Pinpoint the cell where the given text exists, returning its (x, y) midpoint coordinate. 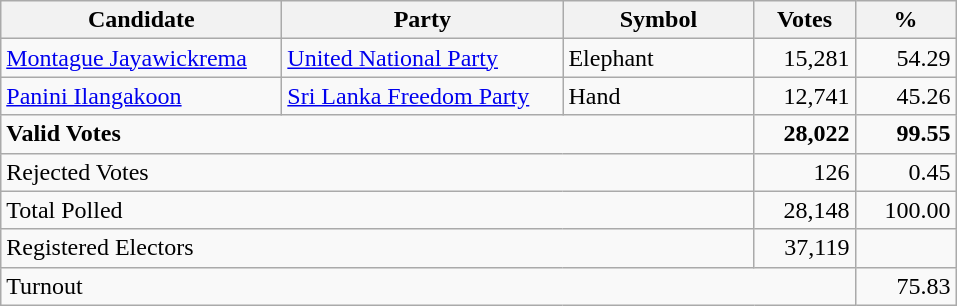
0.45 (906, 172)
100.00 (906, 210)
Turnout (428, 286)
75.83 (906, 286)
United National Party (422, 58)
Candidate (142, 20)
Sri Lanka Freedom Party (422, 96)
126 (804, 172)
Symbol (658, 20)
Panini Ilangakoon (142, 96)
28,148 (804, 210)
15,281 (804, 58)
28,022 (804, 134)
12,741 (804, 96)
99.55 (906, 134)
Registered Electors (378, 248)
Montague Jayawickrema (142, 58)
37,119 (804, 248)
% (906, 20)
54.29 (906, 58)
Total Polled (378, 210)
Rejected Votes (378, 172)
Votes (804, 20)
Hand (658, 96)
Party (422, 20)
Valid Votes (378, 134)
Elephant (658, 58)
45.26 (906, 96)
